Determine the (x, y) coordinate at the center of the cell enclosing the given text.  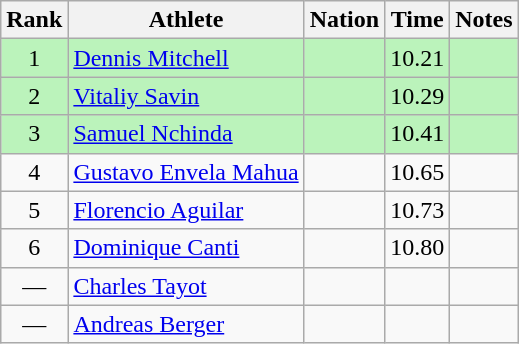
Dominique Canti (186, 248)
5 (34, 210)
10.80 (418, 248)
2 (34, 96)
Nation (344, 20)
Charles Tayot (186, 286)
Gustavo Envela Mahua (186, 172)
Notes (484, 20)
4 (34, 172)
Vitaliy Savin (186, 96)
10.29 (418, 96)
Rank (34, 20)
Time (418, 20)
6 (34, 248)
10.65 (418, 172)
Florencio Aguilar (186, 210)
1 (34, 58)
10.41 (418, 134)
Dennis Mitchell (186, 58)
Andreas Berger (186, 324)
Samuel Nchinda (186, 134)
3 (34, 134)
10.73 (418, 210)
Athlete (186, 20)
10.21 (418, 58)
